Provide the (x, y) coordinate of the cell's center where the given text is located.  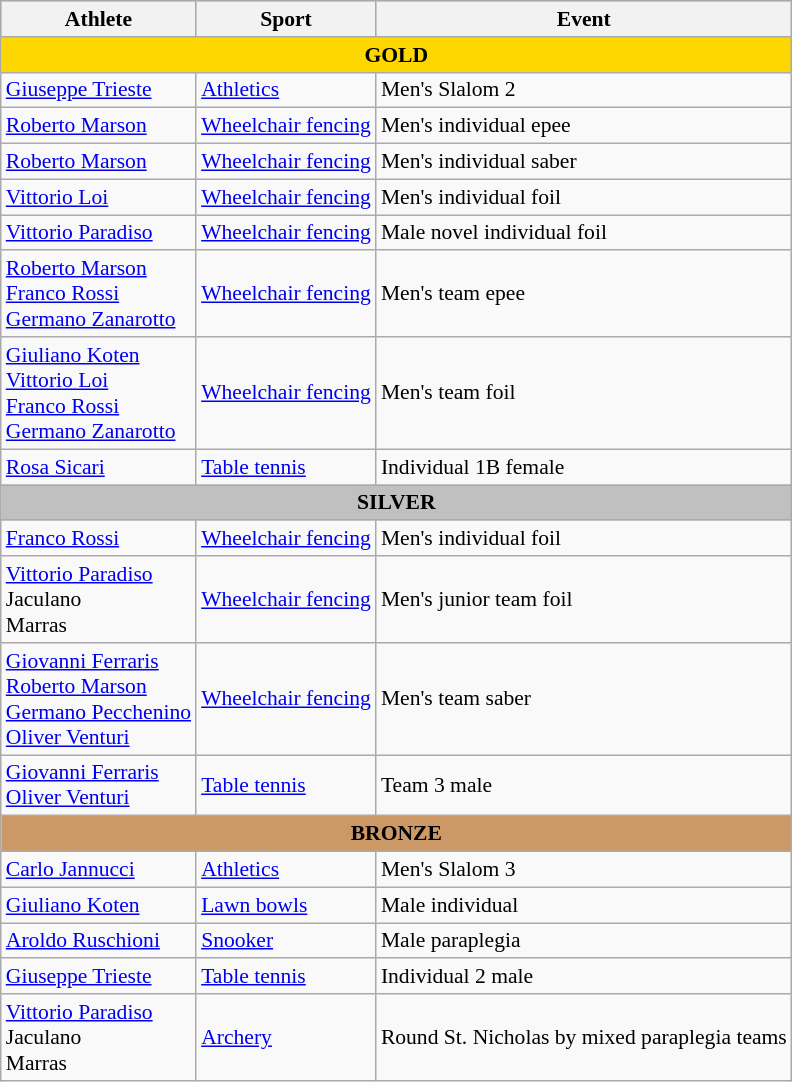
Men's individual saber (584, 162)
Athlete (98, 19)
Men's team saber (584, 699)
Rosa Sicari (98, 467)
SILVER (396, 503)
Male novel individual foil (584, 233)
Snooker (286, 941)
GOLD (396, 55)
Vittorio Paradiso (98, 233)
Male paraplegia (584, 941)
Lawn bowls (286, 905)
Men's Slalom 3 (584, 870)
Archery (286, 1038)
Giovanni Ferraris Oliver Venturi (98, 786)
Sport (286, 19)
Individual 2 male (584, 977)
Men's junior team foil (584, 600)
Team 3 male (584, 786)
Aroldo Ruschioni (98, 941)
Individual 1B female (584, 467)
BRONZE (396, 834)
Men's individual epee (584, 126)
Men's team foil (584, 393)
Giuliano Koten Vittorio Loi Franco Rossi Germano Zanarotto (98, 393)
Giuliano Koten (98, 905)
Round St. Nicholas by mixed paraplegia teams (584, 1038)
Roberto Marson Franco Rossi Germano Zanarotto (98, 294)
Men's team epee (584, 294)
Carlo Jannucci (98, 870)
Giovanni Ferraris Roberto Marson Germano Pecchenino Oliver Venturi (98, 699)
Franco Rossi (98, 539)
Male individual (584, 905)
Vittorio Loi (98, 197)
Men's Slalom 2 (584, 90)
Event (584, 19)
